Extract the (x, y) coordinate from the center of the cell holding the provided text.  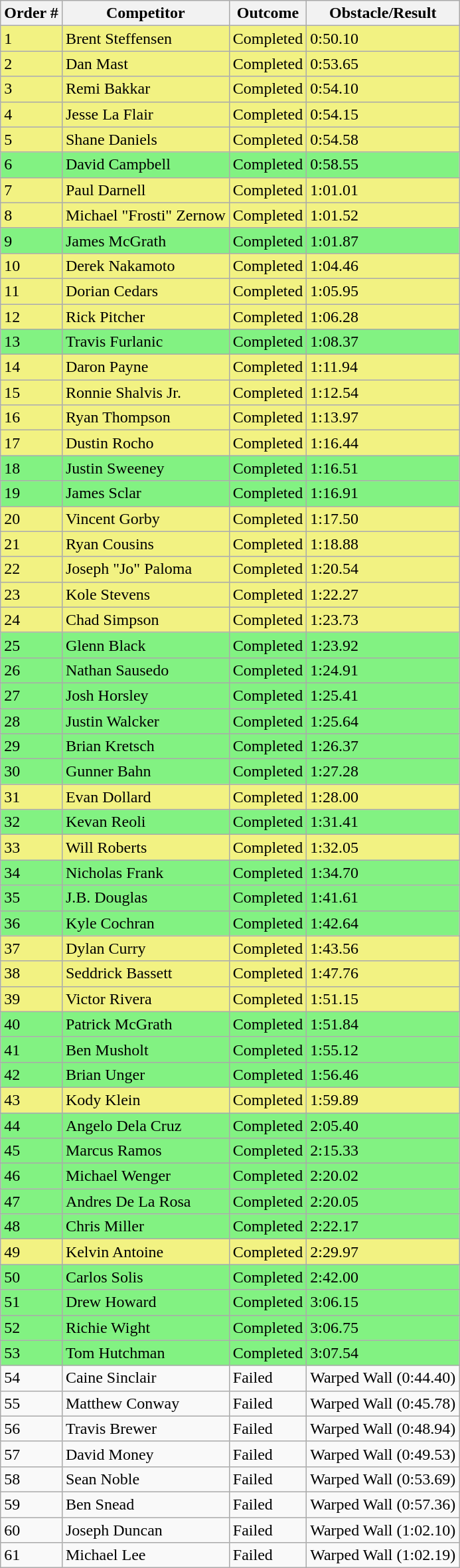
Outcome (268, 13)
1:12.54 (383, 392)
14 (32, 367)
Chad Simpson (145, 620)
1:31.41 (383, 822)
Ben Snead (145, 1504)
1:47.76 (383, 974)
3:06.15 (383, 1302)
Seddrick Bassett (145, 974)
30 (32, 772)
1:22.27 (383, 594)
48 (32, 1227)
Brian Kretsch (145, 746)
39 (32, 999)
1 (32, 39)
13 (32, 342)
24 (32, 620)
6 (32, 165)
Victor Rivera (145, 999)
Patrick McGrath (145, 1024)
1:28.00 (383, 797)
9 (32, 240)
Justin Sweeney (145, 468)
1:27.28 (383, 772)
1:26.37 (383, 746)
1:51.15 (383, 999)
2:20.02 (383, 1176)
1:16.91 (383, 493)
Competitor (145, 13)
Nicholas Frank (145, 873)
1:55.12 (383, 1049)
Dylan Curry (145, 948)
Order # (32, 13)
1:42.64 (383, 923)
12 (32, 317)
1:11.94 (383, 367)
Joseph Duncan (145, 1529)
1:16.44 (383, 443)
32 (32, 822)
1:25.64 (383, 721)
Rick Pitcher (145, 317)
Travis Brewer (145, 1429)
Carlos Solis (145, 1277)
1:32.05 (383, 847)
1:18.88 (383, 544)
40 (32, 1024)
11 (32, 291)
52 (32, 1328)
Angelo Dela Cruz (145, 1126)
16 (32, 418)
0:50.10 (383, 39)
3 (32, 89)
2:15.33 (383, 1151)
1:01.01 (383, 190)
8 (32, 215)
22 (32, 569)
Brent Steffensen (145, 39)
Warped Wall (0:45.78) (383, 1403)
Ryan Cousins (145, 544)
21 (32, 544)
1:08.37 (383, 342)
Shane Daniels (145, 139)
47 (32, 1201)
23 (32, 594)
46 (32, 1176)
54 (32, 1378)
Chris Miller (145, 1227)
33 (32, 847)
29 (32, 746)
0:58.55 (383, 165)
Michael "Frosti" Zernow (145, 215)
41 (32, 1049)
4 (32, 114)
Paul Darnell (145, 190)
Marcus Ramos (145, 1151)
2:22.17 (383, 1227)
2:42.00 (383, 1277)
7 (32, 190)
Andres De La Rosa (145, 1201)
J.B. Douglas (145, 898)
Michael Lee (145, 1555)
Ben Musholt (145, 1049)
Vincent Gorby (145, 519)
Michael Wenger (145, 1176)
61 (32, 1555)
27 (32, 695)
Ryan Thompson (145, 418)
20 (32, 519)
1:01.52 (383, 215)
Kole Stevens (145, 594)
2:29.97 (383, 1252)
Travis Furlanic (145, 342)
0:54.10 (383, 89)
49 (32, 1252)
Evan Dollard (145, 797)
3:06.75 (383, 1328)
Derek Nakamoto (145, 266)
0:53.65 (383, 64)
Matthew Conway (145, 1403)
Jesse La Flair (145, 114)
Warped Wall (0:53.69) (383, 1479)
2:20.05 (383, 1201)
Warped Wall (0:57.36) (383, 1504)
Richie Wight (145, 1328)
43 (32, 1100)
David Money (145, 1454)
2 (32, 64)
1:13.97 (383, 418)
1:51.84 (383, 1024)
2:05.40 (383, 1126)
0:54.15 (383, 114)
58 (32, 1479)
1:24.91 (383, 670)
1:05.95 (383, 291)
57 (32, 1454)
Warped Wall (0:44.40) (383, 1378)
1:01.87 (383, 240)
37 (32, 948)
Dustin Rocho (145, 443)
1:34.70 (383, 873)
1:16.51 (383, 468)
Dorian Cedars (145, 291)
1:23.73 (383, 620)
50 (32, 1277)
James Sclar (145, 493)
Will Roberts (145, 847)
Kelvin Antoine (145, 1252)
Warped Wall (0:49.53) (383, 1454)
26 (32, 670)
28 (32, 721)
53 (32, 1353)
51 (32, 1302)
Dan Mast (145, 64)
Sean Noble (145, 1479)
Tom Hutchman (145, 1353)
17 (32, 443)
1:23.92 (383, 645)
3:07.54 (383, 1353)
44 (32, 1126)
1:59.89 (383, 1100)
19 (32, 493)
35 (32, 898)
Kevan Reoli (145, 822)
Nathan Sausedo (145, 670)
Remi Bakkar (145, 89)
59 (32, 1504)
Josh Horsley (145, 695)
42 (32, 1075)
Glenn Black (145, 645)
James McGrath (145, 240)
Warped Wall (0:48.94) (383, 1429)
1:41.61 (383, 898)
18 (32, 468)
38 (32, 974)
Brian Unger (145, 1075)
Kyle Cochran (145, 923)
31 (32, 797)
1:43.56 (383, 948)
Gunner Bahn (145, 772)
Joseph "Jo" Paloma (145, 569)
25 (32, 645)
Warped Wall (1:02.19) (383, 1555)
Warped Wall (1:02.10) (383, 1529)
55 (32, 1403)
45 (32, 1151)
5 (32, 139)
Kody Klein (145, 1100)
1:06.28 (383, 317)
David Campbell (145, 165)
0:54.58 (383, 139)
Ronnie Shalvis Jr. (145, 392)
Daron Payne (145, 367)
Obstacle/Result (383, 13)
1:56.46 (383, 1075)
1:20.54 (383, 569)
1:25.41 (383, 695)
15 (32, 392)
60 (32, 1529)
10 (32, 266)
34 (32, 873)
56 (32, 1429)
Justin Walcker (145, 721)
1:04.46 (383, 266)
1:17.50 (383, 519)
Caine Sinclair (145, 1378)
Drew Howard (145, 1302)
36 (32, 923)
